Detect which cell encompasses the target text, then output its (X, Y) center coordinate. 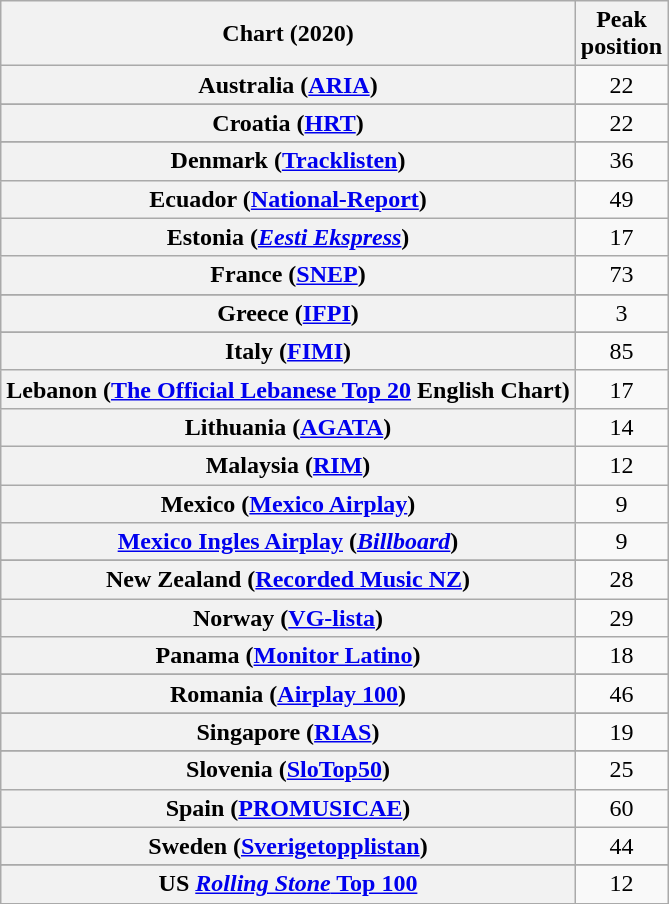
73 (621, 275)
Lithuania (AGATA) (288, 427)
Croatia (HRT) (288, 123)
Panama (Monitor Latino) (288, 656)
Italy (FIMI) (288, 351)
19 (621, 732)
Singapore (RIAS) (288, 732)
Australia (ARIA) (288, 85)
Norway (VG-lista) (288, 618)
29 (621, 618)
New Zealand (Recorded Music NZ) (288, 580)
Peakposition (621, 34)
Sweden (Sverigetopplistan) (288, 846)
Romania (Airplay 100) (288, 694)
Mexico (Mexico Airplay) (288, 503)
Mexico Ingles Airplay (Billboard) (288, 542)
36 (621, 161)
US Rolling Stone Top 100 (288, 884)
60 (621, 808)
Denmark (Tracklisten) (288, 161)
Lebanon (The Official Lebanese Top 20 English Chart) (288, 389)
25 (621, 770)
28 (621, 580)
14 (621, 427)
France (SNEP) (288, 275)
Chart (2020) (288, 34)
Slovenia (SloTop50) (288, 770)
49 (621, 199)
Spain (PROMUSICAE) (288, 808)
85 (621, 351)
Ecuador (National-Report) (288, 199)
44 (621, 846)
Greece (IFPI) (288, 313)
3 (621, 313)
Malaysia (RIM) (288, 465)
Estonia (Eesti Ekspress) (288, 237)
18 (621, 656)
46 (621, 694)
